For the text-containing cell, return its midpoint in [X, Y] coordinate format. 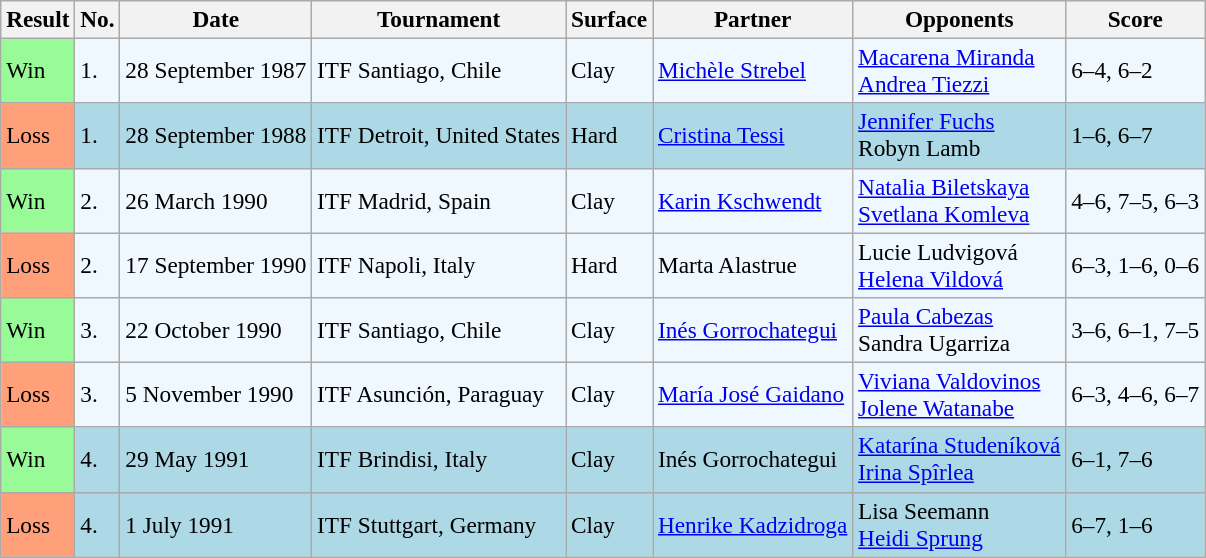
Marta Alastrue [753, 264]
Result [38, 19]
Macarena Miranda Andrea Tiezzi [960, 70]
Viviana Valdovinos Jolene Watanabe [960, 394]
Lucie Ludvigová Helena Vildová [960, 264]
ITF Madrid, Spain [439, 200]
6–1, 7–6 [1136, 460]
Lisa Seemann Heidi Sprung [960, 524]
Partner [753, 19]
6–3, 1–6, 0–6 [1136, 264]
29 May 1991 [216, 460]
ITF Brindisi, Italy [439, 460]
Cristina Tessi [753, 136]
ITF Asunción, Paraguay [439, 394]
ITF Detroit, United States [439, 136]
Natalia Biletskaya Svetlana Komleva [960, 200]
No. [98, 19]
Katarína Studeníková Irina Spîrlea [960, 460]
ITF Napoli, Italy [439, 264]
Paula Cabezas Sandra Ugarriza [960, 330]
17 September 1990 [216, 264]
1 July 1991 [216, 524]
Date [216, 19]
Henrike Kadzidroga [753, 524]
28 September 1987 [216, 70]
María José Gaidano [753, 394]
22 October 1990 [216, 330]
ITF Stuttgart, Germany [439, 524]
Michèle Strebel [753, 70]
Jennifer Fuchs Robyn Lamb [960, 136]
26 March 1990 [216, 200]
Tournament [439, 19]
6–4, 6–2 [1136, 70]
5 November 1990 [216, 394]
Score [1136, 19]
4–6, 7–5, 6–3 [1136, 200]
28 September 1988 [216, 136]
Karin Kschwendt [753, 200]
6–3, 4–6, 6–7 [1136, 394]
Surface [610, 19]
6–7, 1–6 [1136, 524]
3–6, 6–1, 7–5 [1136, 330]
1–6, 6–7 [1136, 136]
Opponents [960, 19]
